Pinpoint the cell where the given text exists, returning its (X, Y) midpoint coordinate. 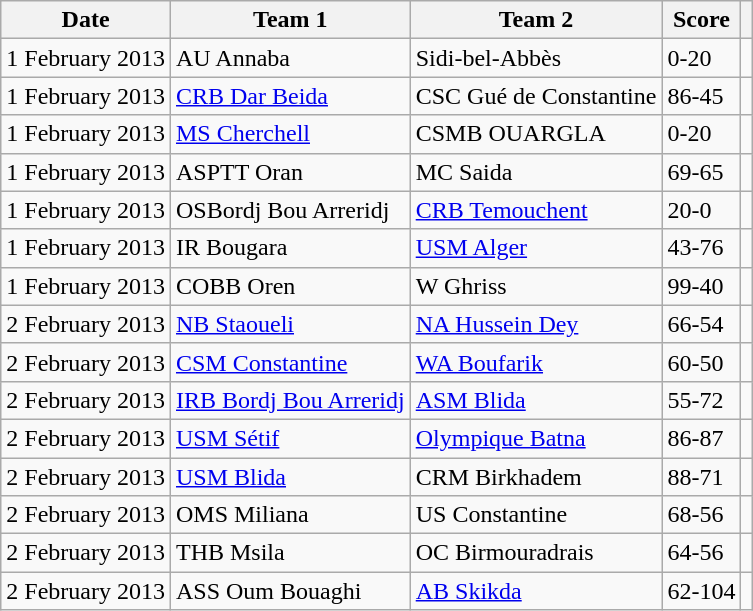
USM Alger (536, 248)
AB Skikda (536, 591)
OSBordj Bou Arreridj (290, 210)
NB Staoueli (290, 324)
69-65 (702, 172)
CSC Gué de Constantine (536, 96)
US Constantine (536, 515)
CSMB OUARGLA (536, 134)
AU Annaba (290, 58)
COBB Oren (290, 286)
USM Blida (290, 477)
CRB Dar Beida (290, 96)
USM Sétif (290, 438)
ASM Blida (536, 400)
OMS Miliana (290, 515)
THB Msila (290, 553)
Team 1 (290, 20)
60-50 (702, 362)
62-104 (702, 591)
88-71 (702, 477)
86-87 (702, 438)
ASPTT Oran (290, 172)
MS Cherchell (290, 134)
Score (702, 20)
IR Bougara (290, 248)
64-56 (702, 553)
NA Hussein Dey (536, 324)
W Ghriss (536, 286)
Team 2 (536, 20)
MC Saida (536, 172)
CRB Temouchent (536, 210)
Sidi-bel-Abbès (536, 58)
66-54 (702, 324)
IRB Bordj Bou Arreridj (290, 400)
55-72 (702, 400)
OC Birmouradrais (536, 553)
Date (86, 20)
ASS Oum Bouaghi (290, 591)
20-0 (702, 210)
68-56 (702, 515)
99-40 (702, 286)
WA Boufarik (536, 362)
43-76 (702, 248)
86-45 (702, 96)
CSM Constantine (290, 362)
CRM Birkhadem (536, 477)
Olympique Batna (536, 438)
